Scan for the cell matching the given text and deliver its [X, Y] coordinate at center. 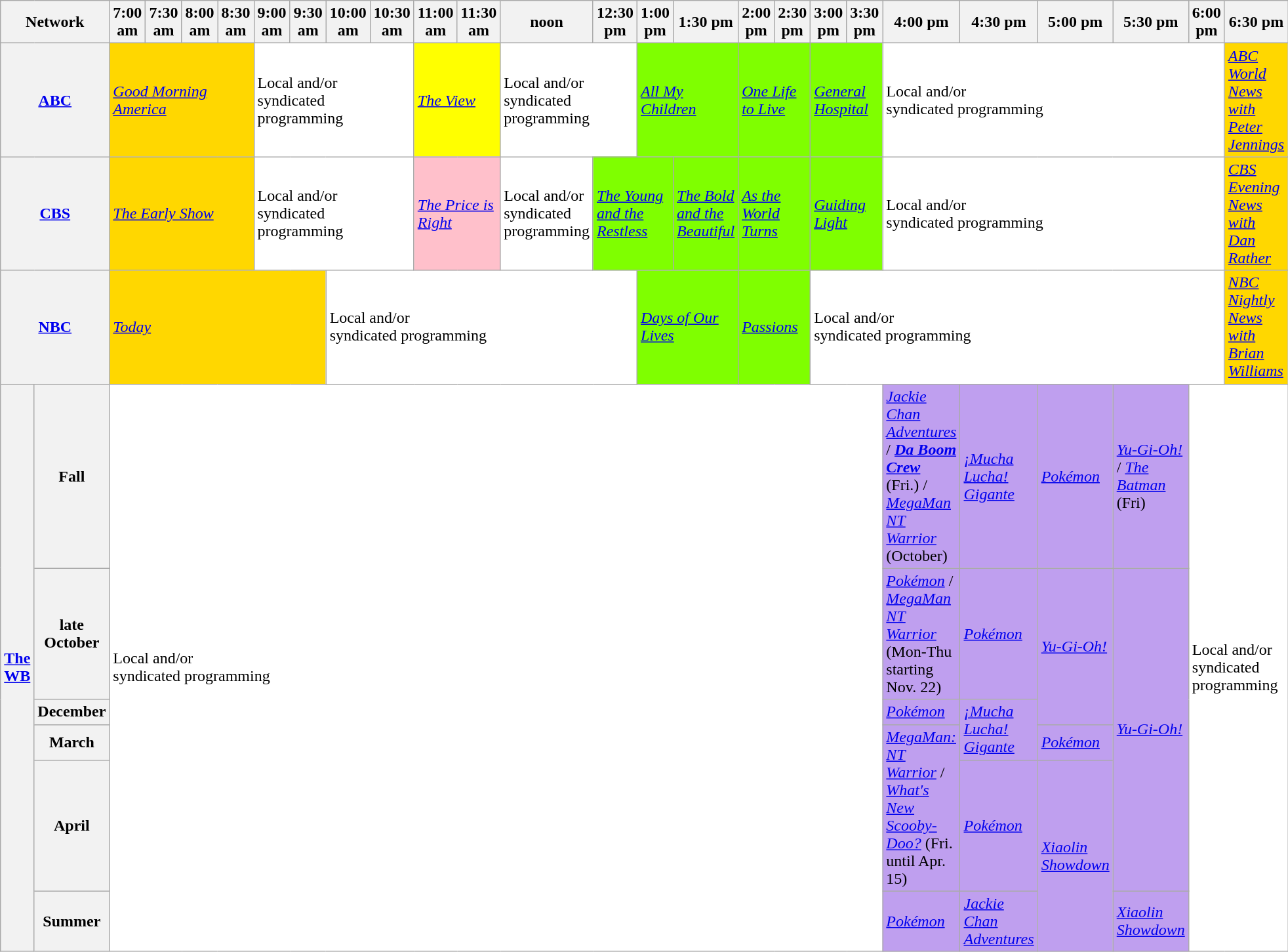
3:00 pm [829, 22]
3:30 pm [864, 22]
7:30 am [164, 22]
6:30 pm [1256, 22]
All My Children [688, 100]
Pokémon / MegaMan NT Warrior (Mon-Thu starting Nov. 22) [921, 634]
8:00 am [199, 22]
9:30 am [308, 22]
CBS [55, 214]
10:30 am [392, 22]
10:00 am [348, 22]
Jackie Chan Adventures [999, 921]
Good Morning America [182, 100]
General Hospital [847, 100]
Today [218, 327]
2:30 pm [792, 22]
1:00 pm [656, 22]
9:00 am [272, 22]
Guiding Light [847, 214]
noon [547, 22]
December [72, 712]
7:00 am [127, 22]
The Young and the Restless [633, 214]
April [72, 825]
Days of Our Lives [688, 327]
The Early Show [182, 214]
One Life to Live [775, 100]
11:00 am [435, 22]
The View [456, 100]
late October [72, 634]
Summer [72, 921]
Yu-Gi-Oh! / The Batman (Fri) [1150, 476]
Jackie Chan Adventures / Da Boom Crew (Fri.) / MegaMan NT Warrior (October) [921, 476]
MegaMan: NT Warrior / What's New Scooby-Doo? (Fri. until Apr. 15) [921, 808]
4:00 pm [921, 22]
NBC Nightly News with Brian Williams [1256, 327]
2:00 pm [757, 22]
12:30 pm [615, 22]
8:30 am [236, 22]
NBC [55, 327]
5:30 pm [1150, 22]
ABC [55, 100]
Network [55, 22]
4:30 pm [999, 22]
5:00 pm [1076, 22]
The Price is Right [456, 214]
6:00 pm [1207, 22]
CBS Evening News with Dan Rather [1256, 214]
11:30 am [479, 22]
Fall [72, 476]
March [72, 742]
Passions [775, 327]
ABC World News with Peter Jennings [1256, 100]
As the World Turns [775, 214]
The Bold and the Beautiful [706, 214]
The WB [17, 668]
1:30 pm [706, 22]
